Search for the cell housing the specified text and yield its (X, Y) center coordinate. 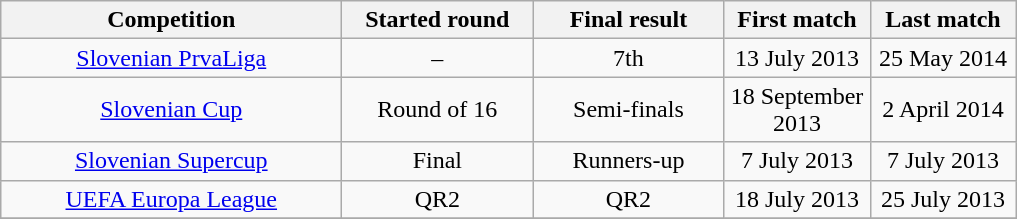
25 July 2013 (943, 199)
Competition (172, 20)
Round of 16 (438, 110)
Last match (943, 20)
Semi-finals (628, 110)
Slovenian Cup (172, 110)
13 July 2013 (797, 58)
2 April 2014 (943, 110)
– (438, 58)
Slovenian PrvaLiga (172, 58)
7th (628, 58)
UEFA Europa League (172, 199)
Started round (438, 20)
18 July 2013 (797, 199)
Runners-up (628, 161)
18 September 2013 (797, 110)
25 May 2014 (943, 58)
Slovenian Supercup (172, 161)
First match (797, 20)
Final (438, 161)
Final result (628, 20)
